Capture the cell that displays the provided text and extract its [X, Y] central coordinate. 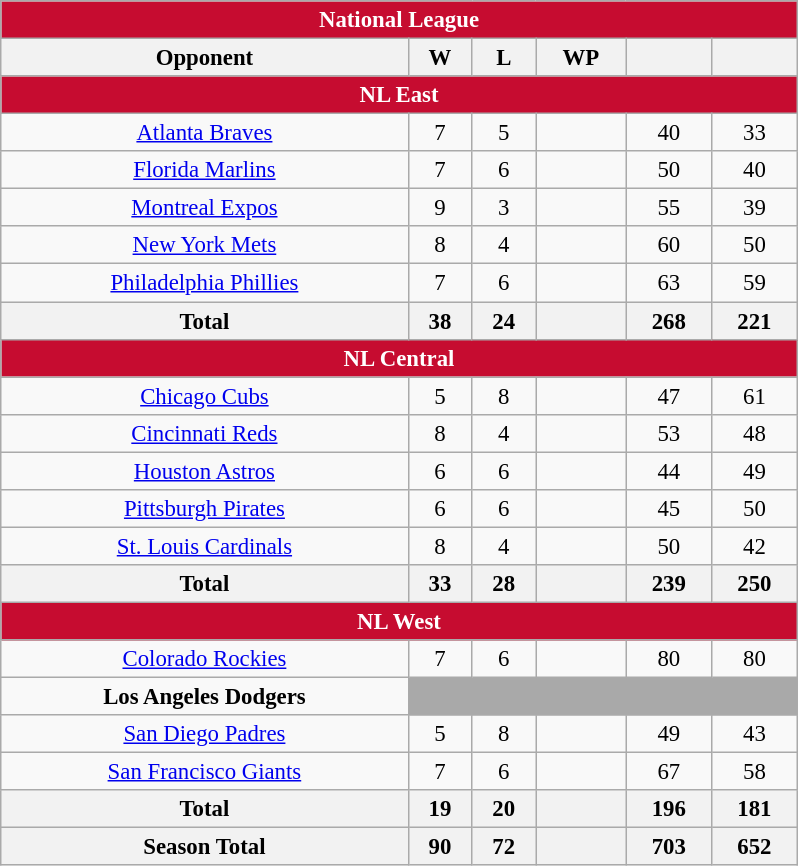
42 [755, 546]
268 [669, 321]
703 [669, 847]
NL Central [399, 358]
San Francisco Giants [204, 772]
Atlanta Braves [204, 133]
Florida Marlins [204, 170]
20 [504, 809]
National League [399, 20]
Pittsburgh Pirates [204, 509]
59 [755, 283]
Chicago Cubs [204, 396]
San Diego Padres [204, 734]
Philadelphia Phillies [204, 283]
9 [440, 208]
652 [755, 847]
196 [669, 809]
NL West [399, 621]
181 [755, 809]
67 [669, 772]
58 [755, 772]
72 [504, 847]
New York Mets [204, 245]
28 [504, 584]
3 [504, 208]
NL East [399, 95]
24 [504, 321]
55 [669, 208]
Montreal Expos [204, 208]
Colorado Rockies [204, 659]
Los Angeles Dodgers [204, 697]
61 [755, 396]
48 [755, 433]
239 [669, 584]
38 [440, 321]
221 [755, 321]
43 [755, 734]
250 [755, 584]
63 [669, 283]
Cincinnati Reds [204, 433]
39 [755, 208]
Season Total [204, 847]
19 [440, 809]
L [504, 58]
90 [440, 847]
60 [669, 245]
Opponent [204, 58]
47 [669, 396]
45 [669, 509]
44 [669, 471]
53 [669, 433]
WP [581, 58]
St. Louis Cardinals [204, 546]
Houston Astros [204, 471]
W [440, 58]
